Determine the (X, Y) coordinate at the center of the cell enclosing the given text.  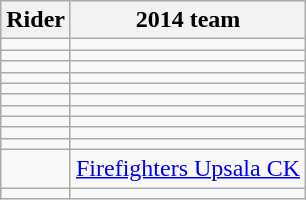
Firefighters Upsala CK (188, 168)
Rider (36, 20)
2014 team (188, 20)
